Output the (X, Y) coordinate of the center of the cell containing the given text.  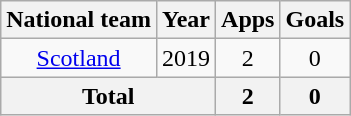
Total (108, 96)
National team (79, 20)
Year (186, 20)
2019 (186, 58)
Apps (248, 20)
Scotland (79, 58)
Goals (315, 20)
